Find where the given text appears and provide that cell's center as (X, Y) coordinate. 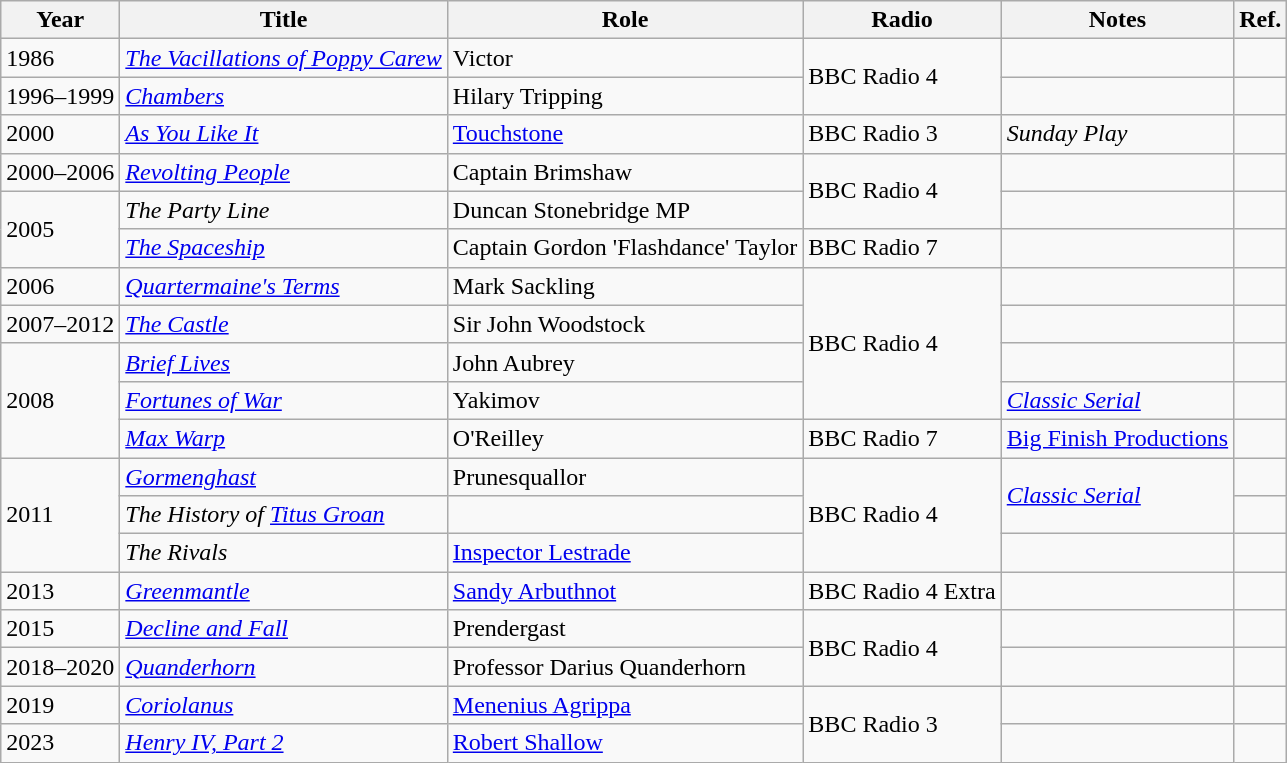
2005 (60, 229)
Decline and Fall (284, 629)
1996–1999 (60, 96)
Max Warp (284, 438)
As You Like It (284, 134)
Role (625, 20)
O'Reilley (625, 438)
Sandy Arbuthnot (625, 591)
2013 (60, 591)
Inspector Lestrade (625, 553)
2019 (60, 705)
The Party Line (284, 210)
Hilary Tripping (625, 96)
2018–2020 (60, 667)
Victor (625, 58)
Title (284, 20)
2008 (60, 400)
Chambers (284, 96)
Sunday Play (1117, 134)
Quartermaine's Terms (284, 286)
Greenmantle (284, 591)
Radio (902, 20)
The Spaceship (284, 248)
Sir John Woodstock (625, 324)
Prunesquallor (625, 477)
The Vacillations of Poppy Carew (284, 58)
2007–2012 (60, 324)
Menenius Agrippa (625, 705)
Mark Sackling (625, 286)
Prendergast (625, 629)
2023 (60, 743)
2000–2006 (60, 172)
Notes (1117, 20)
Fortunes of War (284, 400)
Yakimov (625, 400)
Ref. (1260, 20)
Captain Brimshaw (625, 172)
The Castle (284, 324)
The History of Titus Groan (284, 515)
Captain Gordon 'Flashdance' Taylor (625, 248)
Robert Shallow (625, 743)
2015 (60, 629)
Coriolanus (284, 705)
Quanderhorn (284, 667)
Big Finish Productions (1117, 438)
Professor Darius Quanderhorn (625, 667)
Year (60, 20)
The Rivals (284, 553)
Duncan Stonebridge MP (625, 210)
Gormenghast (284, 477)
2011 (60, 515)
Brief Lives (284, 362)
John Aubrey (625, 362)
Touchstone (625, 134)
Henry IV, Part 2 (284, 743)
2000 (60, 134)
1986 (60, 58)
2006 (60, 286)
Revolting People (284, 172)
BBC Radio 4 Extra (902, 591)
